Scan for the cell matching the given text and deliver its [X, Y] coordinate at center. 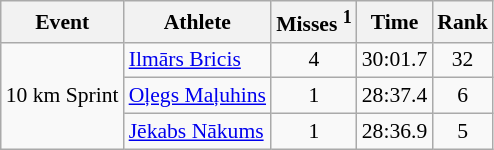
Misses 1 [314, 22]
32 [462, 60]
30:01.7 [394, 60]
Time [394, 22]
Rank [462, 22]
Athlete [198, 22]
Ilmārs Bricis [198, 60]
Oļegs Maļuhins [198, 96]
4 [314, 60]
28:36.9 [394, 132]
10 km Sprint [62, 96]
6 [462, 96]
Jēkabs Nākums [198, 132]
Event [62, 22]
28:37.4 [394, 96]
5 [462, 132]
